Return the [X, Y] coordinate for the center point of the cell that contains the specified text.  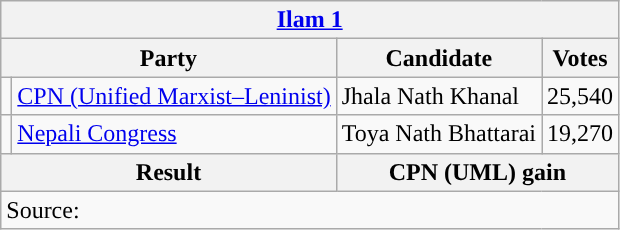
Ilam 1 [310, 20]
CPN (UML) gain [477, 172]
CPN (Unified Marxist–Leninist) [174, 96]
25,540 [580, 96]
Nepali Congress [174, 134]
Result [168, 172]
Source: [310, 210]
19,270 [580, 134]
Votes [580, 58]
Jhala Nath Khanal [438, 96]
Candidate [438, 58]
Party [168, 58]
Toya Nath Bhattarai [438, 134]
